From the cell containing the given text, extract its center point as [x, y] coordinate. 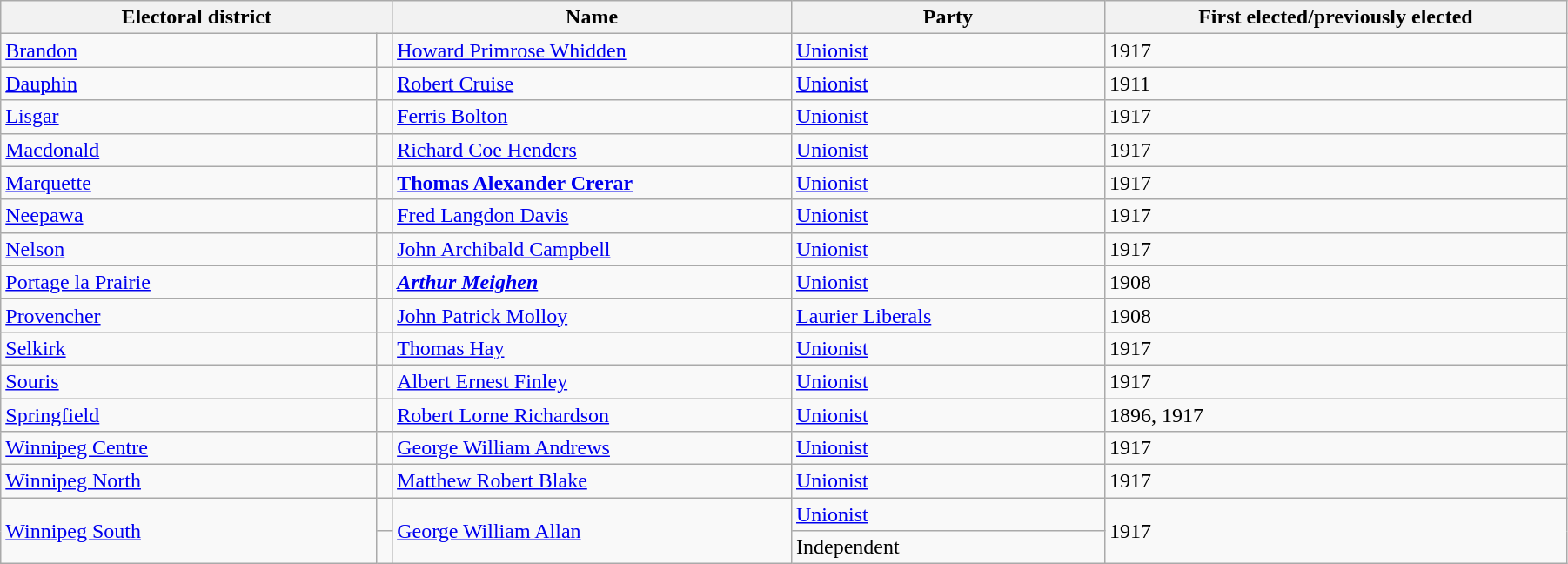
Lisgar [189, 117]
Selkirk [189, 348]
Winnipeg South [189, 531]
Springfield [189, 415]
John Patrick Molloy [592, 315]
Neepawa [189, 216]
Provencher [189, 315]
Marquette [189, 183]
Arthur Meighen [592, 282]
Laurier Liberals [948, 315]
Robert Cruise [592, 84]
Thomas Alexander Crerar [592, 183]
Thomas Hay [592, 348]
Robert Lorne Richardson [592, 415]
Albert Ernest Finley [592, 381]
Matthew Robert Blake [592, 481]
Nelson [189, 249]
Dauphin [189, 84]
Richard Coe Henders [592, 150]
George William Andrews [592, 448]
First elected/previously elected [1335, 17]
1896, 1917 [1335, 415]
Souris [189, 381]
George William Allan [592, 531]
Macdonald [189, 150]
Party [948, 17]
Brandon [189, 50]
Howard Primrose Whidden [592, 50]
Ferris Bolton [592, 117]
Independent [948, 547]
1911 [1335, 84]
Winnipeg Centre [189, 448]
John Archibald Campbell [592, 249]
Electoral district [197, 17]
Name [592, 17]
Winnipeg North [189, 481]
Portage la Prairie [189, 282]
Fred Langdon Davis [592, 216]
